Locate the cell with the specified text and output its [X, Y] center coordinate. 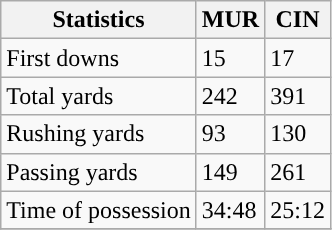
93 [230, 134]
130 [298, 134]
Total yards [99, 96]
391 [298, 96]
Time of possession [99, 210]
34:48 [230, 210]
25:12 [298, 210]
First downs [99, 58]
149 [230, 172]
Passing yards [99, 172]
17 [298, 58]
15 [230, 58]
MUR [230, 20]
261 [298, 172]
Statistics [99, 20]
CIN [298, 20]
Rushing yards [99, 134]
242 [230, 96]
